Return [X, Y] of the center of cell containing provided text 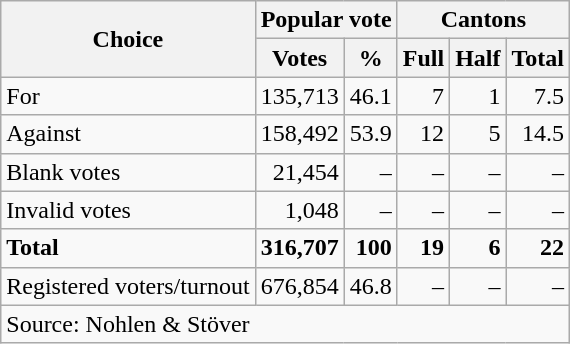
Half [478, 58]
53.9 [370, 134]
Blank votes [128, 172]
% [370, 58]
676,854 [300, 286]
46.8 [370, 286]
Source: Nohlen & Stöver [286, 324]
100 [370, 248]
Full [423, 58]
Cantons [483, 20]
158,492 [300, 134]
Votes [300, 58]
5 [478, 134]
7 [423, 96]
7.5 [538, 96]
21,454 [300, 172]
For [128, 96]
6 [478, 248]
1,048 [300, 210]
14.5 [538, 134]
22 [538, 248]
316,707 [300, 248]
Popular vote [326, 20]
Choice [128, 39]
12 [423, 134]
Against [128, 134]
46.1 [370, 96]
19 [423, 248]
1 [478, 96]
Registered voters/turnout [128, 286]
135,713 [300, 96]
Invalid votes [128, 210]
